Extract the (X, Y) coordinate from the center of the cell holding the provided text.  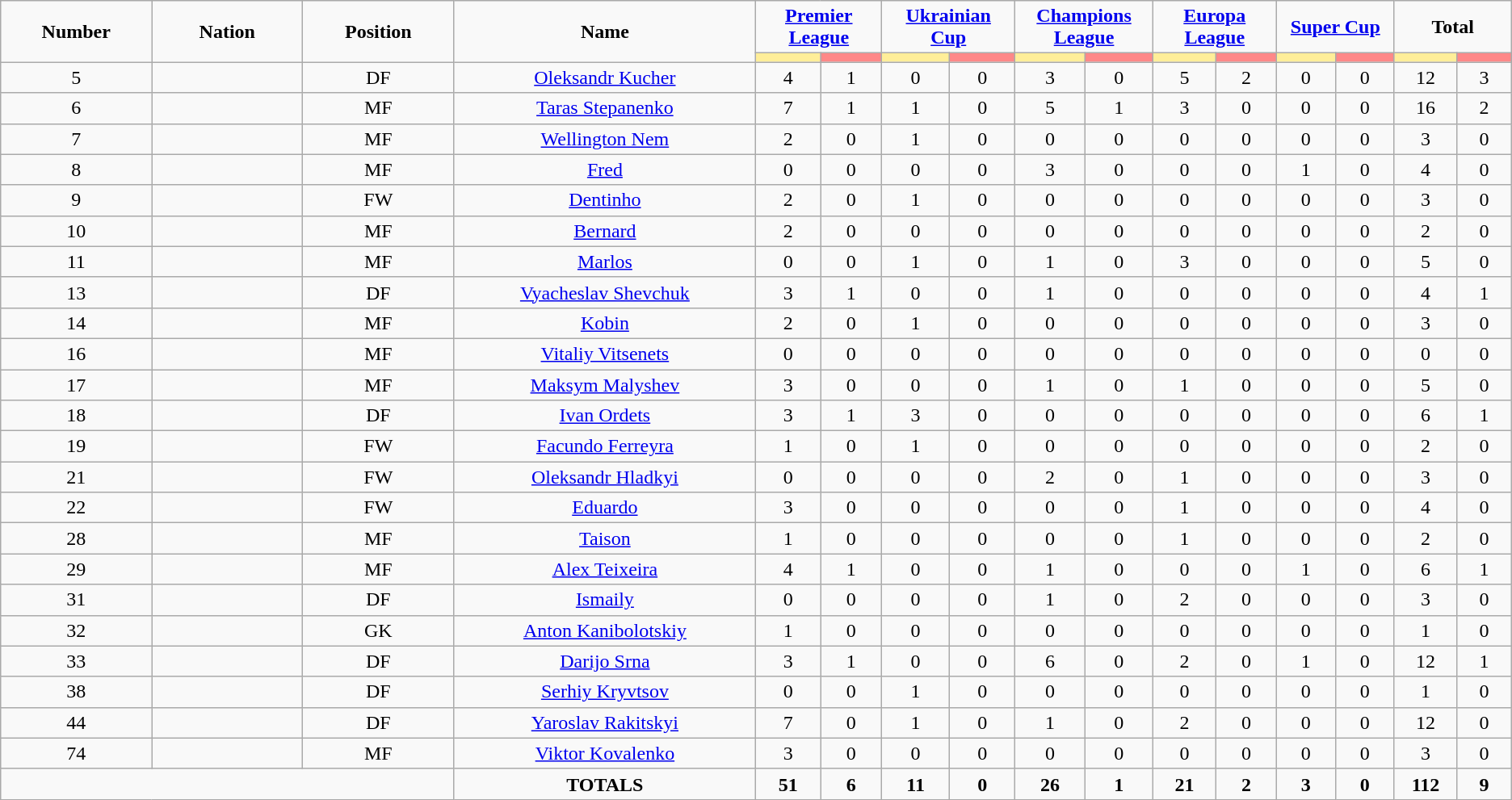
112 (1425, 784)
TOTALS (605, 784)
Maksym Malyshev (605, 385)
13 (76, 292)
32 (76, 630)
51 (788, 784)
Marlos (605, 262)
Yaroslav Rakitskyi (605, 723)
Oleksandr Hladkyi (605, 477)
29 (76, 569)
28 (76, 538)
10 (76, 231)
74 (76, 753)
31 (76, 600)
Champions League (1084, 27)
Fred (605, 170)
Europa League (1215, 27)
Vitaliy Vitsenets (605, 354)
Number (76, 31)
Eduardo (605, 508)
Viktor Kovalenko (605, 753)
Ismaily (605, 600)
Ukrainian Cup (948, 27)
Kobin (605, 323)
22 (76, 508)
Dentinho (605, 200)
Position (378, 31)
Total (1452, 27)
Facundo Ferreyra (605, 446)
33 (76, 661)
19 (76, 446)
Name (605, 31)
Nation (228, 31)
38 (76, 692)
14 (76, 323)
Alex Teixeira (605, 569)
Anton Kanibolotskiy (605, 630)
GK (378, 630)
26 (1050, 784)
8 (76, 170)
44 (76, 723)
Darijo Srna (605, 661)
Premier League (819, 27)
Super Cup (1335, 27)
Taras Stepanenko (605, 108)
Serhiy Kryvtsov (605, 692)
Oleksandr Kucher (605, 77)
18 (76, 416)
Bernard (605, 231)
Ivan Ordets (605, 416)
Wellington Nem (605, 139)
Vyacheslav Shevchuk (605, 292)
Taison (605, 538)
17 (76, 385)
